Output the [x, y] coordinate of the center of the cell containing the given text.  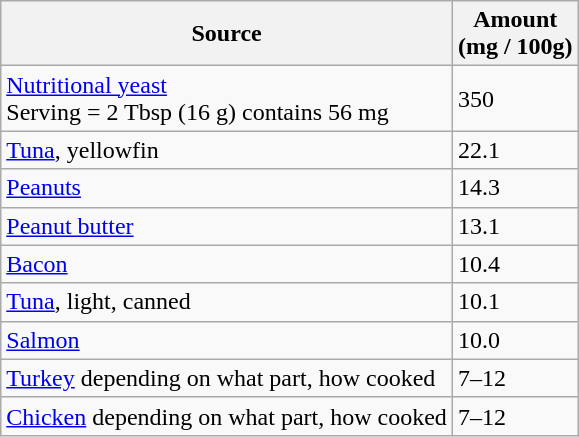
22.1 [515, 150]
Source [227, 34]
Turkey depending on what part, how cooked [227, 378]
Peanuts [227, 188]
Peanut butter [227, 226]
Amount (mg / 100g) [515, 34]
13.1 [515, 226]
Chicken depending on what part, how cooked [227, 416]
Tuna, yellowfin [227, 150]
Salmon [227, 340]
Tuna, light, canned [227, 302]
350 [515, 98]
14.3 [515, 188]
Bacon [227, 264]
Nutritional yeastServing = 2 Tbsp (16 g) contains 56 mg [227, 98]
10.1 [515, 302]
10.4 [515, 264]
10.0 [515, 340]
